Locate the cell with the specified text and output its (X, Y) center coordinate. 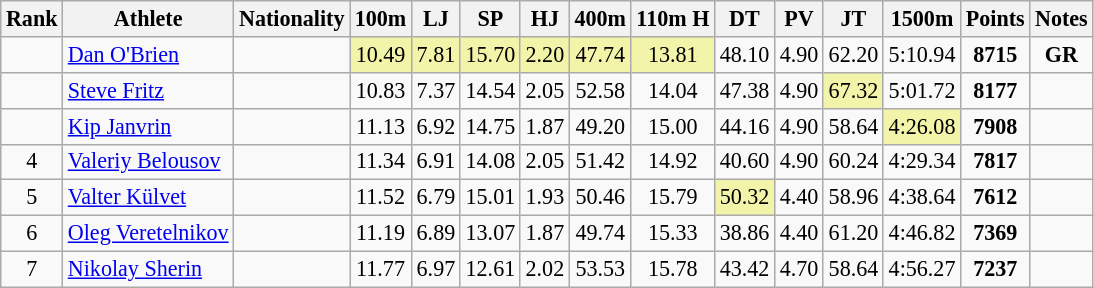
Kip Janvrin (148, 126)
15.79 (672, 198)
110m H (672, 18)
47.38 (744, 90)
5:10.94 (922, 54)
PV (798, 18)
Dan O'Brien (148, 54)
11.77 (381, 269)
JT (853, 18)
7369 (996, 233)
SP (490, 18)
4:26.08 (922, 126)
53.53 (600, 269)
DT (744, 18)
1.93 (544, 198)
11.52 (381, 198)
6.97 (436, 269)
6.91 (436, 162)
4.70 (798, 269)
60.24 (853, 162)
10.49 (381, 54)
Nikolay Sherin (148, 269)
2.02 (544, 269)
8715 (996, 54)
Points (996, 18)
11.19 (381, 233)
7.37 (436, 90)
14.92 (672, 162)
14.54 (490, 90)
6.92 (436, 126)
13.07 (490, 233)
12.61 (490, 269)
Nationality (292, 18)
Notes (1062, 18)
48.10 (744, 54)
11.13 (381, 126)
51.42 (600, 162)
GR (1062, 54)
Steve Fritz (148, 90)
61.20 (853, 233)
4:56.27 (922, 269)
14.04 (672, 90)
6.79 (436, 198)
5 (32, 198)
49.20 (600, 126)
15.01 (490, 198)
6 (32, 233)
67.32 (853, 90)
15.78 (672, 269)
8177 (996, 90)
38.86 (744, 233)
14.75 (490, 126)
Valter Külvet (148, 198)
7612 (996, 198)
7 (32, 269)
HJ (544, 18)
Valeriy Belousov (148, 162)
Athlete (148, 18)
2.20 (544, 54)
10.83 (381, 90)
44.16 (744, 126)
7908 (996, 126)
4:38.64 (922, 198)
52.58 (600, 90)
Oleg Veretelnikov (148, 233)
49.74 (600, 233)
5:01.72 (922, 90)
50.32 (744, 198)
1500m (922, 18)
15.70 (490, 54)
4 (32, 162)
7237 (996, 269)
7.81 (436, 54)
58.96 (853, 198)
40.60 (744, 162)
15.33 (672, 233)
4:29.34 (922, 162)
4:46.82 (922, 233)
100m (381, 18)
7817 (996, 162)
Rank (32, 18)
50.46 (600, 198)
15.00 (672, 126)
11.34 (381, 162)
47.74 (600, 54)
62.20 (853, 54)
6.89 (436, 233)
43.42 (744, 269)
14.08 (490, 162)
LJ (436, 18)
400m (600, 18)
13.81 (672, 54)
